Return (x, y) of the center of cell containing provided text 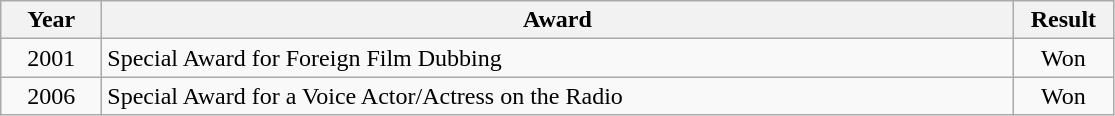
2001 (52, 58)
Year (52, 20)
Special Award for a Voice Actor/Actress on the Radio (558, 96)
2006 (52, 96)
Special Award for Foreign Film Dubbing (558, 58)
Result (1064, 20)
Award (558, 20)
